Locate the cell with the specified text and output its [x, y] center coordinate. 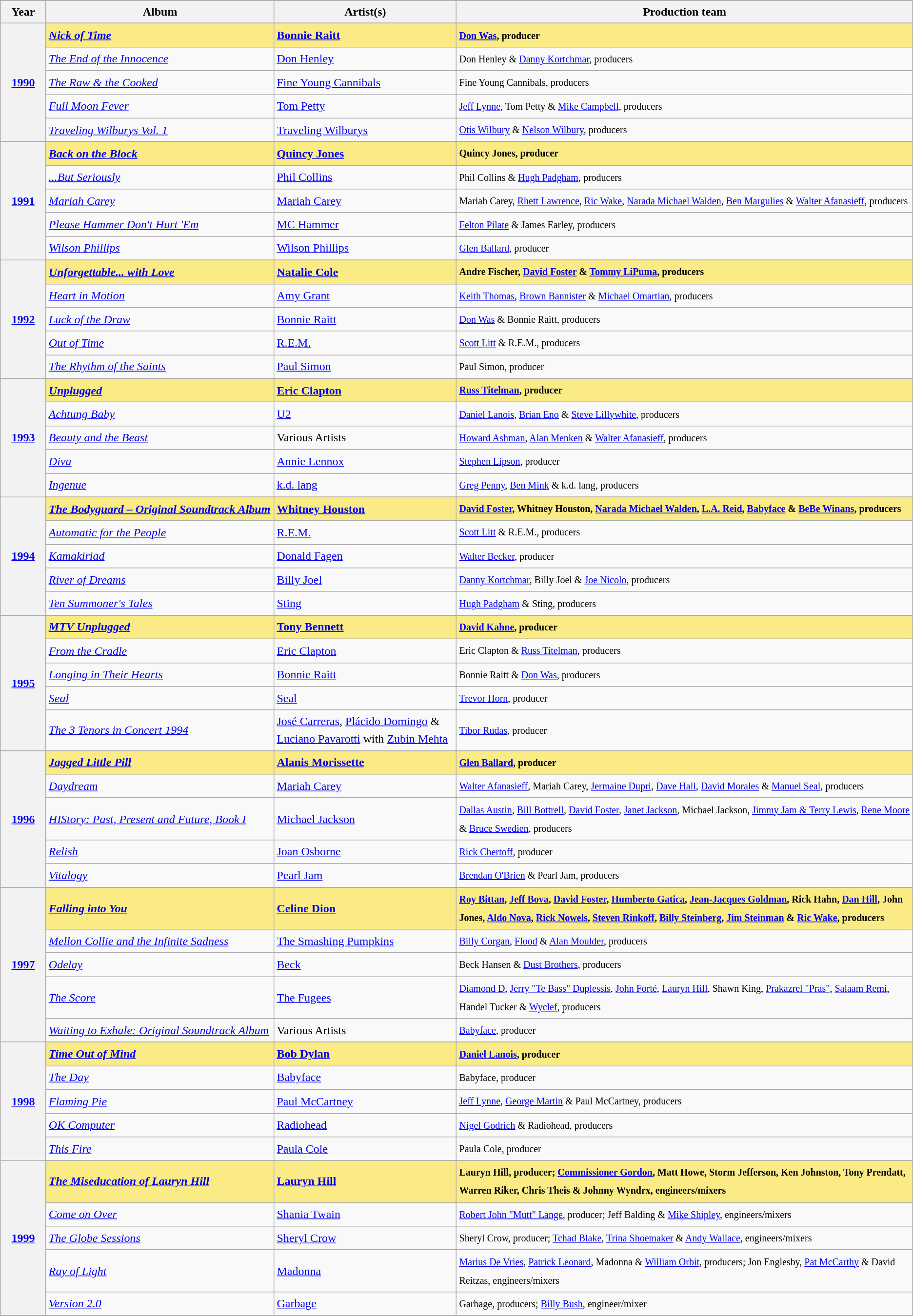
Eric Clapton & Russ Titelman, producers [685, 650]
Radiohead [365, 1125]
Ray of Light [160, 1271]
Whitney Houston [365, 509]
Album [160, 12]
The Raw & the Cooked [160, 83]
Bonnie Raitt & Don Was, producers [685, 675]
Stephen Lipson, producer [685, 461]
Unforgettable... with Love [160, 272]
Paula Cole [365, 1149]
Diva [160, 461]
Tony Bennett [365, 627]
1997 [23, 965]
The Rhythm of the Saints [160, 367]
Fine Young Cannibals [365, 83]
Mellon Collie and the Infinite Sadness [160, 941]
Russ Titelman, producer [685, 390]
Keith Thomas, Brown Bannister & Michael Omartian, producers [685, 295]
1991 [23, 201]
Lauryn Hill [365, 1181]
Billy Joel [365, 580]
Automatic for the People [160, 532]
Joan Osborne [365, 851]
The Fugees [365, 998]
Odelay [160, 964]
HIStory: Past, Present and Future, Book I [160, 819]
Annie Lennox [365, 461]
Kamakiriad [160, 556]
1999 [23, 1238]
Celine Dion [365, 908]
Back on the Block [160, 154]
Pearl Jam [365, 876]
Falling into You [160, 908]
Beck Hansen & Dust Brothers, producers [685, 964]
1995 [23, 683]
Jagged Little Pill [160, 763]
The Smashing Pumpkins [365, 941]
Mariah Carey, Rhett Lawrence, Ric Wake, Narada Michael Walden, Ben Margulies & Walter Afanasieff, producers [685, 201]
Robert John "Mutt" Lange, producer; Jeff Balding & Mike Shipley, engineers/mixers [685, 1214]
Ten Summoner's Tales [160, 604]
Quincy Jones, producer [685, 154]
Out of Time [160, 343]
Come on Over [160, 1214]
Full Moon Fever [160, 106]
OK Computer [160, 1125]
Madonna [365, 1271]
Relish [160, 851]
Alanis Morissette [365, 763]
Achtung Baby [160, 414]
Hugh Padgham & Sting, producers [685, 604]
River of Dreams [160, 580]
Marius De Vries, Patrick Leonard, Madonna & William Orbit, producers; Jon Englesby, Pat McCarthy & David Reitzas, engineers/mixers [685, 1271]
Don Henley [365, 59]
Longing in Their Hearts [160, 675]
Paul Simon, producer [685, 367]
Paul McCartney [365, 1101]
Otis Wilbury & Nelson Wilbury, producers [685, 130]
Don Was, producer [685, 35]
Shania Twain [365, 1214]
Walter Afanasieff, Mariah Carey, Jermaine Dupri, Dave Hall, David Morales & Manuel Seal, producers [685, 786]
Babyface [365, 1078]
Daydream [160, 786]
Sting [365, 604]
Unplugged [160, 390]
The Day [160, 1078]
Brendan O'Brien & Pearl Jam, producers [685, 876]
1996 [23, 819]
k.d. lang [365, 485]
David Foster, Whitney Houston, Narada Michael Walden, L.A. Reid, Babyface & BeBe Winans, producers [685, 509]
Bob Dylan [365, 1054]
Natalie Cole [365, 272]
1994 [23, 556]
The 3 Tenors in Concert 1994 [160, 730]
José Carreras, Plácido Domingo & Luciano Pavarotti with Zubin Mehta [365, 730]
The Score [160, 998]
Flaming Pie [160, 1101]
Jeff Lynne, George Martin & Paul McCartney, producers [685, 1101]
1993 [23, 438]
Year [23, 12]
Artist(s) [365, 12]
Sheryl Crow [365, 1238]
1992 [23, 319]
Phil Collins & Hugh Padgham, producers [685, 177]
Michael Jackson [365, 819]
Billy Corgan, Flood & Alan Moulder, producers [685, 941]
Diamond D, Jerry "Te Bass" Duplessis, John Forté, Lauryn Hill, Shawn King, Prakazrel "Pras", Salaam Remi, Handel Tucker & Wyclef, producers [685, 998]
Paul Simon [365, 367]
Tibor Rudas, producer [685, 730]
Time Out of Mind [160, 1054]
Ingenue [160, 485]
The Globe Sessions [160, 1238]
Tom Petty [365, 106]
The End of the Innocence [160, 59]
The Bodyguard – Original Soundtrack Album [160, 509]
Phil Collins [365, 177]
Don Henley & Danny Kortchmar, producers [685, 59]
1998 [23, 1101]
Please Hammer Don't Hurt 'Em [160, 224]
U2 [365, 414]
Don Was & Bonnie Raitt, producers [685, 320]
Paula Cole, producer [685, 1149]
Garbage [365, 1304]
Donald Fagen [365, 556]
Sheryl Crow, producer; Tchad Blake, Trina Shoemaker & Andy Wallace, engineers/mixers [685, 1238]
Trevor Horn, producer [685, 698]
From the Cradle [160, 650]
Rick Chertoff, producer [685, 851]
Danny Kortchmar, Billy Joel & Joe Nicolo, producers [685, 580]
Garbage, producers; Billy Bush, engineer/mixer [685, 1304]
Greg Penny, Ben Mink & k.d. lang, producers [685, 485]
Amy Grant [365, 295]
MTV Unplugged [160, 627]
The Miseducation of Lauryn Hill [160, 1181]
Vitalogy [160, 876]
Nigel Godrich & Radiohead, producers [685, 1125]
Traveling Wilburys Vol. 1 [160, 130]
Traveling Wilburys [365, 130]
Andre Fischer, David Foster & Tommy LiPuma, producers [685, 272]
Production team [685, 12]
Luck of the Draw [160, 320]
Beauty and the Beast [160, 438]
...But Seriously [160, 177]
Waiting to Exhale: Original Soundtrack Album [160, 1031]
Walter Becker, producer [685, 556]
Nick of Time [160, 35]
Fine Young Cannibals, producers [685, 83]
Daniel Lanois, producer [685, 1054]
1990 [23, 83]
Daniel Lanois, Brian Eno & Steve Lillywhite, producers [685, 414]
Dallas Austin, Bill Bottrell, David Foster, Janet Jackson, Michael Jackson, Jimmy Jam & Terry Lewis, Rene Moore & Bruce Swedien, producers [685, 819]
Jeff Lynne, Tom Petty & Mike Campbell, producers [685, 106]
MC Hammer [365, 224]
This Fire [160, 1149]
Quincy Jones [365, 154]
Howard Ashman, Alan Menken & Walter Afanasieff, producers [685, 438]
Heart in Motion [160, 295]
Beck [365, 964]
Version 2.0 [160, 1304]
David Kahne, producer [685, 627]
Felton Pilate & James Earley, producers [685, 224]
